Locate the cell with the specified text and output its [x, y] center coordinate. 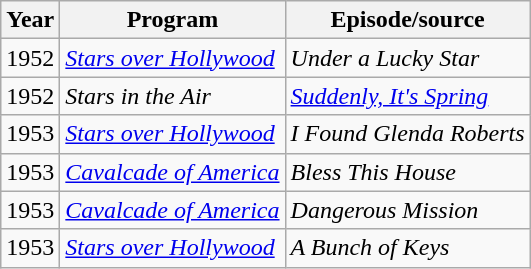
Suddenly, It's Spring [408, 96]
I Found Glenda Roberts [408, 134]
Episode/source [408, 20]
Under a Lucky Star [408, 58]
A Bunch of Keys [408, 248]
Dangerous Mission [408, 210]
Bless This House [408, 172]
Program [172, 20]
Stars in the Air [172, 96]
Year [30, 20]
